Scan for the cell matching the given text and deliver its (x, y) coordinate at center. 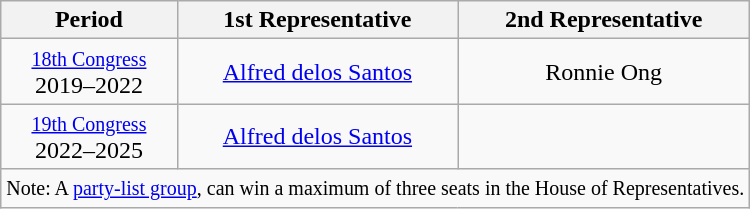
2nd Representative (604, 20)
Period (89, 20)
1st Representative (317, 20)
Ronnie Ong (604, 72)
18th Congress2019–2022 (89, 72)
Note: A party-list group, can win a maximum of three seats in the House of Representatives. (376, 188)
19th Congress2022–2025 (89, 136)
